Search for the cell housing the specified text and yield its (X, Y) center coordinate. 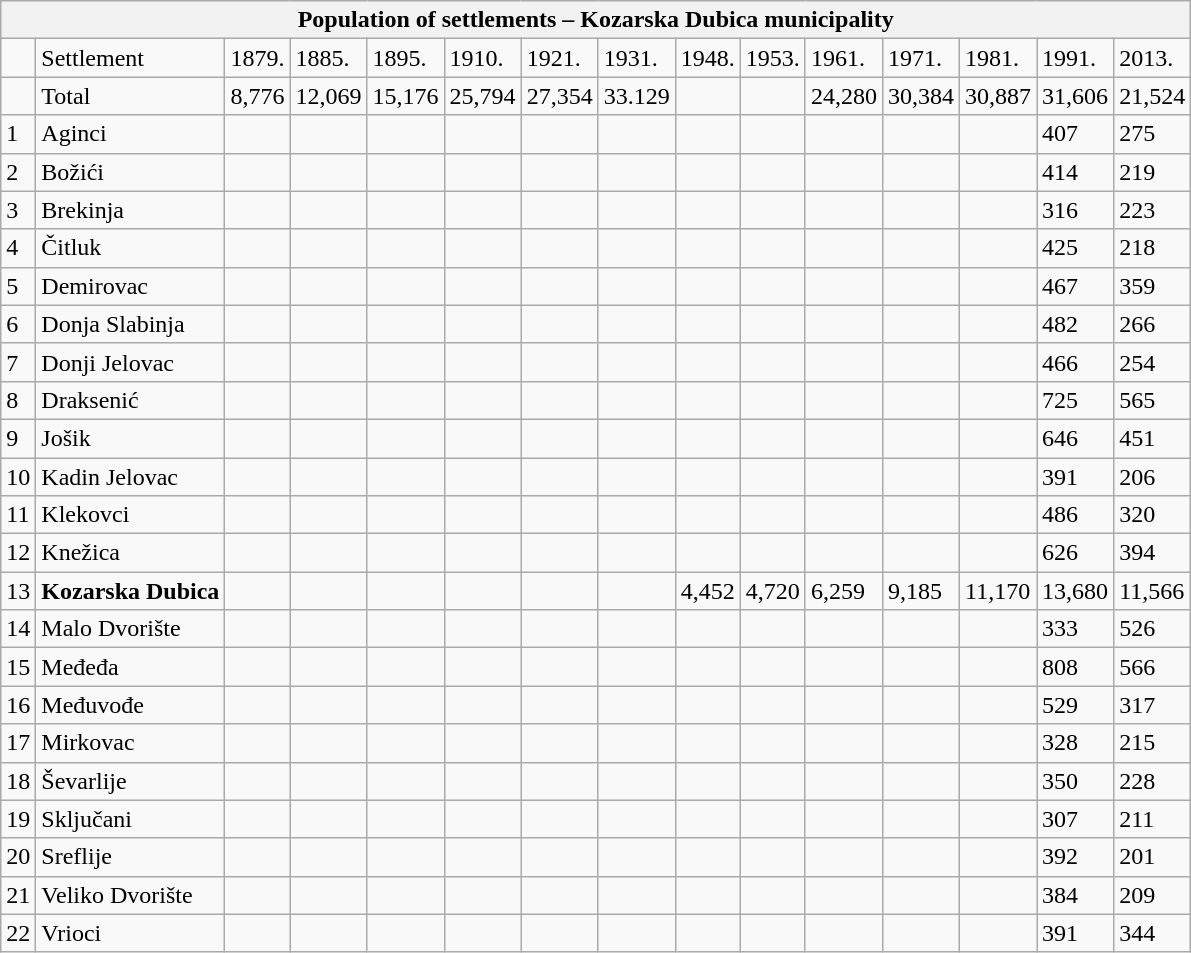
Aginci (130, 134)
25,794 (482, 96)
Vrioci (130, 933)
6 (18, 324)
21,524 (1152, 96)
316 (1076, 210)
Settlement (130, 58)
307 (1076, 819)
219 (1152, 172)
1961. (844, 58)
19 (18, 819)
12 (18, 553)
467 (1076, 286)
18 (18, 781)
30,887 (998, 96)
384 (1076, 895)
Knežica (130, 553)
Kozarska Dubica (130, 591)
11 (18, 515)
201 (1152, 857)
215 (1152, 743)
11,170 (998, 591)
21 (18, 895)
11,566 (1152, 591)
12,069 (328, 96)
16 (18, 705)
1879. (258, 58)
Malo Dvorište (130, 629)
Donja Slabinja (130, 324)
15 (18, 667)
Sključani (130, 819)
Ševarlije (130, 781)
33.129 (636, 96)
1910. (482, 58)
266 (1152, 324)
27,354 (560, 96)
Mirkovac (130, 743)
565 (1152, 400)
1 (18, 134)
13 (18, 591)
1953. (772, 58)
211 (1152, 819)
1948. (708, 58)
206 (1152, 477)
9,185 (920, 591)
725 (1076, 400)
209 (1152, 895)
486 (1076, 515)
566 (1152, 667)
Međeđa (130, 667)
218 (1152, 248)
317 (1152, 705)
344 (1152, 933)
9 (18, 438)
223 (1152, 210)
Draksenić (130, 400)
15,176 (406, 96)
Total (130, 96)
Jošik (130, 438)
1885. (328, 58)
5 (18, 286)
3 (18, 210)
407 (1076, 134)
808 (1076, 667)
392 (1076, 857)
Population of settlements – Kozarska Dubica municipality (596, 20)
24,280 (844, 96)
529 (1076, 705)
14 (18, 629)
350 (1076, 781)
Božići (130, 172)
Sreflije (130, 857)
466 (1076, 362)
13,680 (1076, 591)
4,720 (772, 591)
Međuvođe (130, 705)
Brekinja (130, 210)
1981. (998, 58)
4 (18, 248)
8,776 (258, 96)
320 (1152, 515)
Veliko Dvorište (130, 895)
1991. (1076, 58)
359 (1152, 286)
1921. (560, 58)
414 (1076, 172)
254 (1152, 362)
31,606 (1076, 96)
Donji Jelovac (130, 362)
22 (18, 933)
4,452 (708, 591)
8 (18, 400)
1971. (920, 58)
Klekovci (130, 515)
Demirovac (130, 286)
328 (1076, 743)
1931. (636, 58)
451 (1152, 438)
6,259 (844, 591)
425 (1076, 248)
482 (1076, 324)
626 (1076, 553)
275 (1152, 134)
Kadin Jelovac (130, 477)
2 (18, 172)
646 (1076, 438)
30,384 (920, 96)
333 (1076, 629)
526 (1152, 629)
10 (18, 477)
2013. (1152, 58)
394 (1152, 553)
7 (18, 362)
1895. (406, 58)
Čitluk (130, 248)
17 (18, 743)
20 (18, 857)
228 (1152, 781)
